Pinpoint the cell where the given text exists, returning its [x, y] midpoint coordinate. 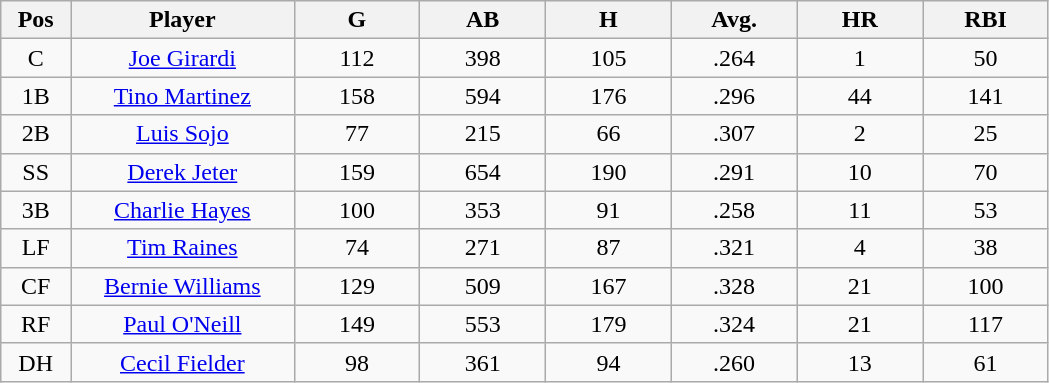
.296 [734, 96]
Bernie Williams [183, 286]
1 [860, 58]
94 [609, 362]
1B [36, 96]
87 [609, 248]
105 [609, 58]
Paul O'Neill [183, 324]
Luis Sojo [183, 134]
Cecil Fielder [183, 362]
Tino Martinez [183, 96]
Charlie Hayes [183, 210]
271 [483, 248]
.324 [734, 324]
SS [36, 172]
61 [986, 362]
11 [860, 210]
.258 [734, 210]
553 [483, 324]
Avg. [734, 20]
215 [483, 134]
38 [986, 248]
RF [36, 324]
353 [483, 210]
AB [483, 20]
158 [357, 96]
361 [483, 362]
44 [860, 96]
179 [609, 324]
3B [36, 210]
.328 [734, 286]
91 [609, 210]
594 [483, 96]
.264 [734, 58]
H [609, 20]
2B [36, 134]
654 [483, 172]
LF [36, 248]
.321 [734, 248]
190 [609, 172]
Derek Jeter [183, 172]
77 [357, 134]
66 [609, 134]
129 [357, 286]
167 [609, 286]
25 [986, 134]
398 [483, 58]
.291 [734, 172]
98 [357, 362]
RBI [986, 20]
159 [357, 172]
.260 [734, 362]
G [357, 20]
70 [986, 172]
Player [183, 20]
CF [36, 286]
13 [860, 362]
117 [986, 324]
DH [36, 362]
Joe Girardi [183, 58]
149 [357, 324]
4 [860, 248]
74 [357, 248]
2 [860, 134]
112 [357, 58]
C [36, 58]
509 [483, 286]
HR [860, 20]
Tim Raines [183, 248]
53 [986, 210]
141 [986, 96]
Pos [36, 20]
10 [860, 172]
50 [986, 58]
.307 [734, 134]
176 [609, 96]
